Search for the cell housing the specified text and yield its [X, Y] center coordinate. 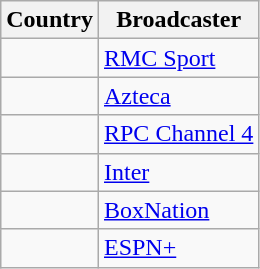
Azteca [178, 96]
RMC Sport [178, 58]
Country [50, 20]
Inter [178, 172]
ESPN+ [178, 248]
RPC Channel 4 [178, 134]
BoxNation [178, 210]
Broadcaster [178, 20]
